Capture the cell that displays the provided text and extract its [x, y] central coordinate. 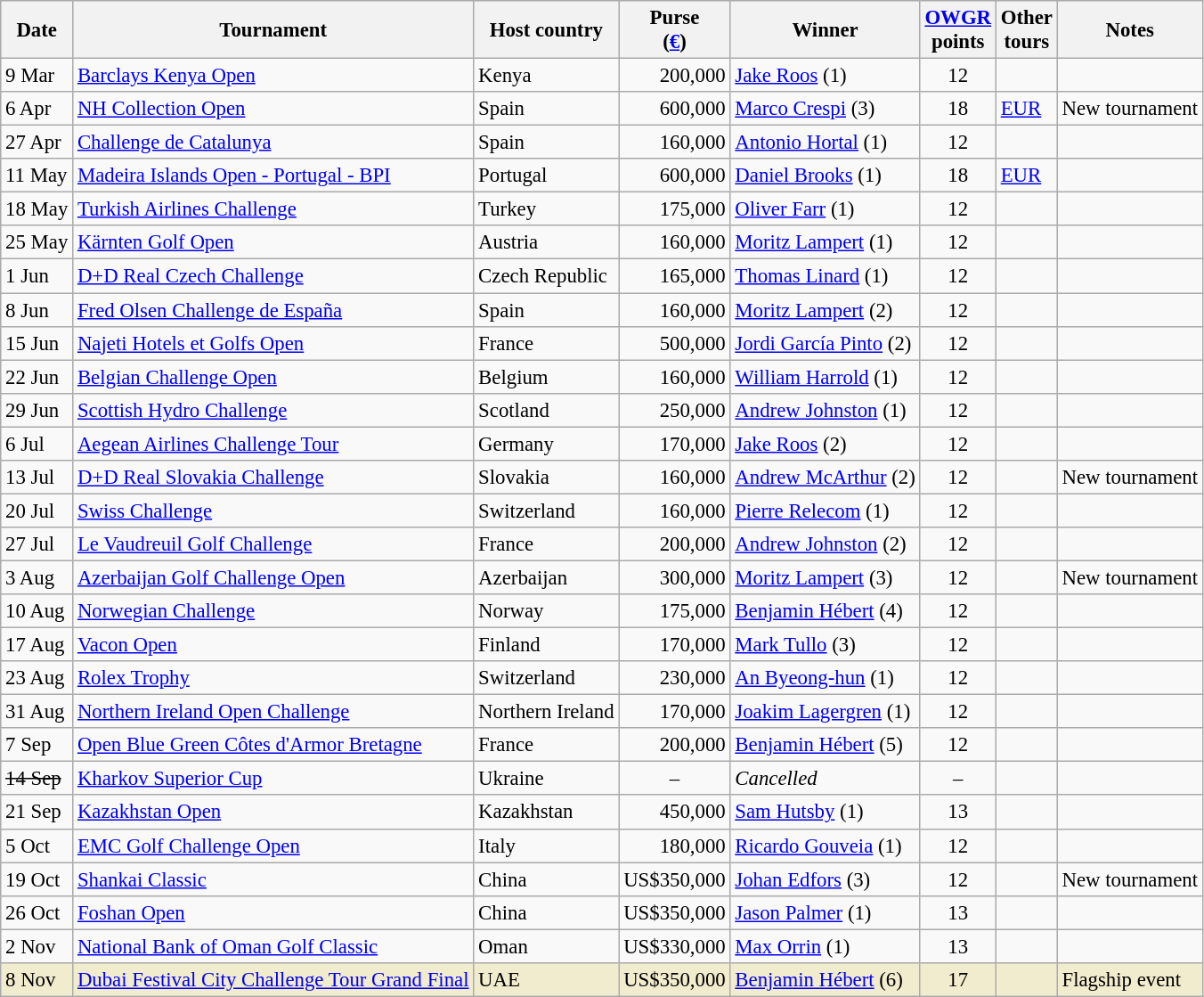
10 Aug [37, 611]
Fred Olsen Challenge de España [273, 310]
Jake Roos (1) [825, 76]
Johan Edfors (3) [825, 879]
Finland [547, 645]
11 May [37, 176]
8 Jun [37, 310]
An Byeong-hun (1) [825, 678]
14 Sep [37, 779]
Madeira Islands Open - Portugal - BPI [273, 176]
Andrew Johnston (2) [825, 544]
21 Sep [37, 813]
Belgian Challenge Open [273, 377]
Ricardo Gouveia (1) [825, 846]
19 Oct [37, 879]
180,000 [675, 846]
OWGRpoints [958, 30]
Germany [547, 444]
Turkish Airlines Challenge [273, 209]
20 Jul [37, 511]
Mark Tullo (3) [825, 645]
5 Oct [37, 846]
Oman [547, 946]
Cancelled [825, 779]
Oliver Farr (1) [825, 209]
Kärnten Golf Open [273, 243]
Ukraine [547, 779]
13 Jul [37, 478]
Austria [547, 243]
Sam Hutsby (1) [825, 813]
Najeti Hotels et Golfs Open [273, 343]
1 Jun [37, 276]
Kazakhstan [547, 813]
6 Jul [37, 444]
Rolex Trophy [273, 678]
Norway [547, 611]
US$330,000 [675, 946]
Belgium [547, 377]
Jake Roos (2) [825, 444]
Azerbaijan Golf Challenge Open [273, 577]
Andrew McArthur (2) [825, 478]
Andrew Johnston (1) [825, 410]
Kazakhstan Open [273, 813]
300,000 [675, 577]
Flagship event [1129, 980]
Shankai Classic [273, 879]
UAE [547, 980]
D+D Real Slovakia Challenge [273, 478]
Dubai Festival City Challenge Tour Grand Final [273, 980]
Kenya [547, 76]
Jordi García Pinto (2) [825, 343]
165,000 [675, 276]
Portugal [547, 176]
Vacon Open [273, 645]
Pierre Relecom (1) [825, 511]
17 [958, 980]
Aegean Airlines Challenge Tour [273, 444]
Host country [547, 30]
Daniel Brooks (1) [825, 176]
Moritz Lampert (1) [825, 243]
250,000 [675, 410]
Benjamin Hébert (5) [825, 745]
9 Mar [37, 76]
8 Nov [37, 980]
Moritz Lampert (2) [825, 310]
Marco Crespi (3) [825, 109]
Date [37, 30]
27 Apr [37, 143]
17 Aug [37, 645]
15 Jun [37, 343]
Scotland [547, 410]
Max Orrin (1) [825, 946]
Scottish Hydro Challenge [273, 410]
25 May [37, 243]
22 Jun [37, 377]
29 Jun [37, 410]
Moritz Lampert (3) [825, 577]
Purse(€) [675, 30]
Othertours [1026, 30]
3 Aug [37, 577]
Norwegian Challenge [273, 611]
Northern Ireland [547, 712]
18 May [37, 209]
Tournament [273, 30]
Barclays Kenya Open [273, 76]
Foshan Open [273, 912]
NH Collection Open [273, 109]
William Harrold (1) [825, 377]
27 Jul [37, 544]
Italy [547, 846]
Turkey [547, 209]
7 Sep [37, 745]
Slovakia [547, 478]
Notes [1129, 30]
Thomas Linard (1) [825, 276]
Joakim Lagergren (1) [825, 712]
Antonio Hortal (1) [825, 143]
23 Aug [37, 678]
Open Blue Green Côtes d'Armor Bretagne [273, 745]
Czech Republic [547, 276]
Benjamin Hébert (6) [825, 980]
Northern Ireland Open Challenge [273, 712]
2 Nov [37, 946]
26 Oct [37, 912]
National Bank of Oman Golf Classic [273, 946]
230,000 [675, 678]
Winner [825, 30]
Jason Palmer (1) [825, 912]
EMC Golf Challenge Open [273, 846]
Benjamin Hébert (4) [825, 611]
Swiss Challenge [273, 511]
31 Aug [37, 712]
Kharkov Superior Cup [273, 779]
Challenge de Catalunya [273, 143]
D+D Real Czech Challenge [273, 276]
Azerbaijan [547, 577]
450,000 [675, 813]
6 Apr [37, 109]
Le Vaudreuil Golf Challenge [273, 544]
500,000 [675, 343]
